Extract the (x, y) coordinate from the center of the cell holding the provided text.  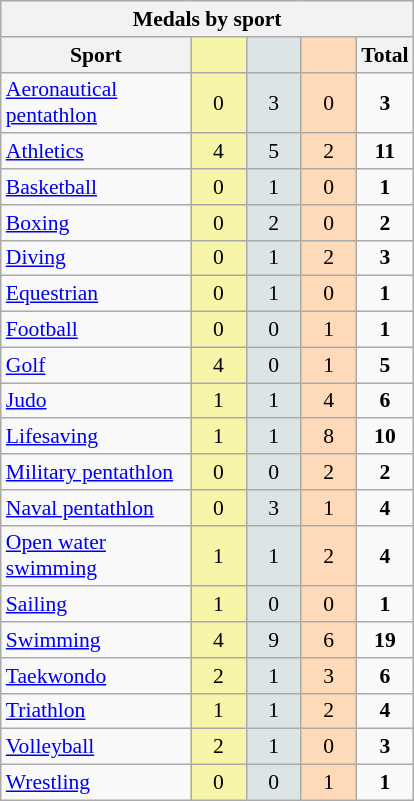
Triathlon (96, 711)
Taekwondo (96, 676)
Lifesaving (96, 437)
Boxing (96, 223)
10 (384, 437)
Sport (96, 55)
Equestrian (96, 294)
Football (96, 330)
Open water swimming (96, 556)
19 (384, 640)
Wrestling (96, 783)
8 (328, 437)
Sailing (96, 605)
Diving (96, 258)
Judo (96, 401)
Naval pentathlon (96, 508)
Aeronautical pentathlon (96, 102)
Athletics (96, 152)
9 (274, 640)
Volleyball (96, 747)
Medals by sport (208, 19)
Total (384, 55)
Military pentathlon (96, 472)
Swimming (96, 640)
Basketball (96, 187)
Golf (96, 365)
11 (384, 152)
